Return the (X, Y) coordinate for the center point of the cell that contains the specified text.  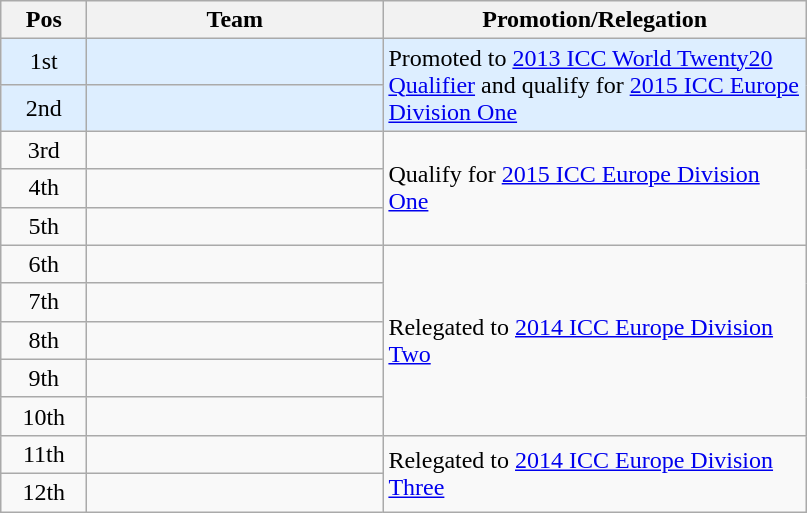
6th (44, 264)
4th (44, 188)
10th (44, 416)
Pos (44, 20)
8th (44, 340)
Relegated to 2014 ICC Europe Division Two (595, 340)
12th (44, 492)
Qualify for 2015 ICC Europe Division One (595, 188)
2nd (44, 108)
5th (44, 226)
Team (235, 20)
Promoted to 2013 ICC World Twenty20 Qualifier and qualify for 2015 ICC Europe Division One (595, 85)
Promotion/Relegation (595, 20)
11th (44, 454)
Relegated to 2014 ICC Europe Division Three (595, 473)
3rd (44, 150)
1st (44, 62)
7th (44, 302)
9th (44, 378)
